Output the (x, y) coordinate of the center of the cell containing the given text.  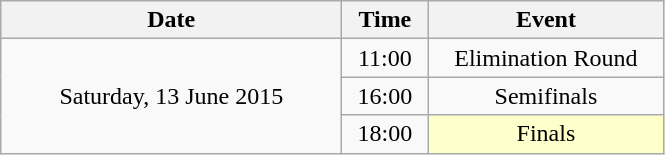
11:00 (385, 58)
Event (546, 20)
Finals (546, 134)
Time (385, 20)
Semifinals (546, 96)
Saturday, 13 June 2015 (172, 96)
Elimination Round (546, 58)
Date (172, 20)
18:00 (385, 134)
16:00 (385, 96)
